Output the [X, Y] coordinate of the center of the cell containing the given text.  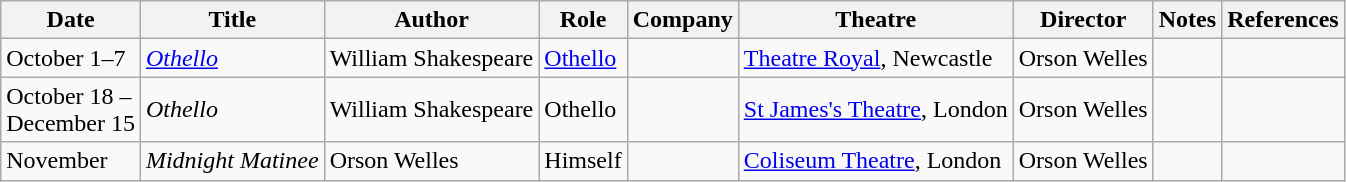
Midnight Matinee [232, 161]
November [71, 161]
Theatre [876, 20]
Director [1083, 20]
Role [583, 20]
Title [232, 20]
References [1284, 20]
Himself [583, 161]
October 1–7 [71, 58]
Coliseum Theatre, London [876, 161]
Author [432, 20]
Theatre Royal, Newcastle [876, 58]
Company [682, 20]
Notes [1187, 20]
October 18 –December 15 [71, 110]
St James's Theatre, London [876, 110]
Date [71, 20]
